Provide the (x, y) coordinate of the cell's center where the given text is located.  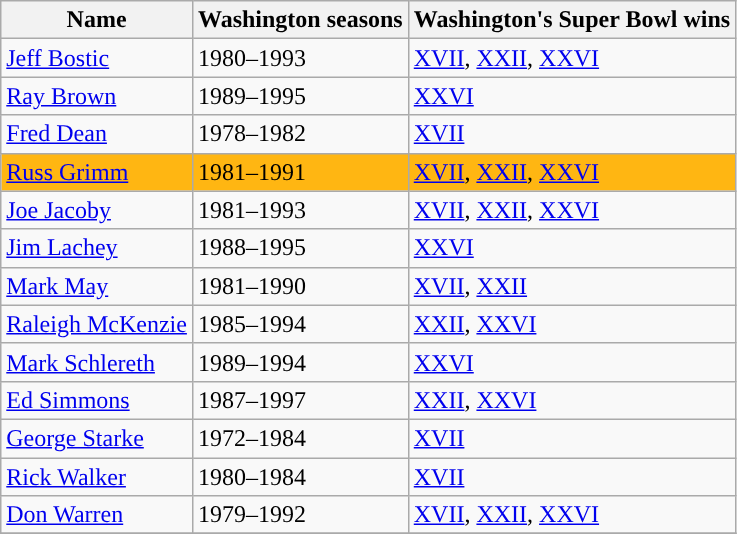
Washington seasons (300, 20)
Don Warren (97, 515)
1981–1990 (300, 286)
Jim Lachey (97, 248)
Fred Dean (97, 134)
Jeff Bostic (97, 58)
Joe Jacoby (97, 210)
Mark May (97, 286)
1981–1993 (300, 210)
Rick Walker (97, 477)
Ray Brown (97, 96)
XVII, XXII (572, 286)
Raleigh McKenzie (97, 324)
1980–1984 (300, 477)
1989–1994 (300, 362)
George Starke (97, 438)
1985–1994 (300, 324)
1972–1984 (300, 438)
1987–1997 (300, 400)
Ed Simmons (97, 400)
Mark Schlereth (97, 362)
1988–1995 (300, 248)
1978–1982 (300, 134)
Washington's Super Bowl wins (572, 20)
1989–1995 (300, 96)
1981–1991 (300, 172)
1980–1993 (300, 58)
Russ Grimm (97, 172)
Name (97, 20)
1979–1992 (300, 515)
